From the cell containing the given text, extract its center point as [X, Y] coordinate. 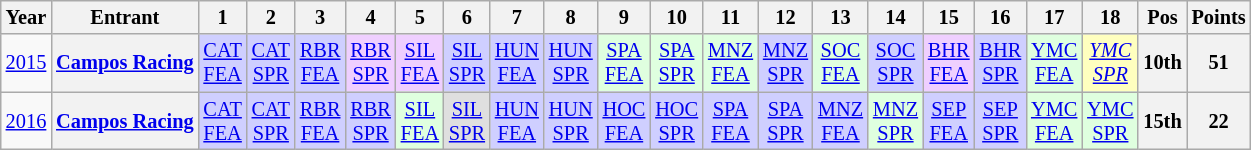
2 [271, 17]
HOCFEA [624, 121]
22 [1219, 121]
12 [786, 17]
SOCFEA [840, 63]
BHRFEA [949, 63]
13 [840, 17]
18 [1110, 17]
9 [624, 17]
10th [1162, 63]
7 [517, 17]
15 [949, 17]
SOCSPR [896, 63]
16 [1001, 17]
1 [222, 17]
51 [1219, 63]
SEPFEA [949, 121]
6 [467, 17]
10 [676, 17]
HOCSPR [676, 121]
Pos [1162, 17]
Points [1219, 17]
11 [730, 17]
17 [1054, 17]
15th [1162, 121]
Year [26, 17]
3 [320, 17]
14 [896, 17]
4 [370, 17]
BHRSPR [1001, 63]
8 [571, 17]
5 [420, 17]
2015 [26, 63]
Entrant [124, 17]
2016 [26, 121]
SEPSPR [1001, 121]
